From the cell containing the given text, extract its center point as [x, y] coordinate. 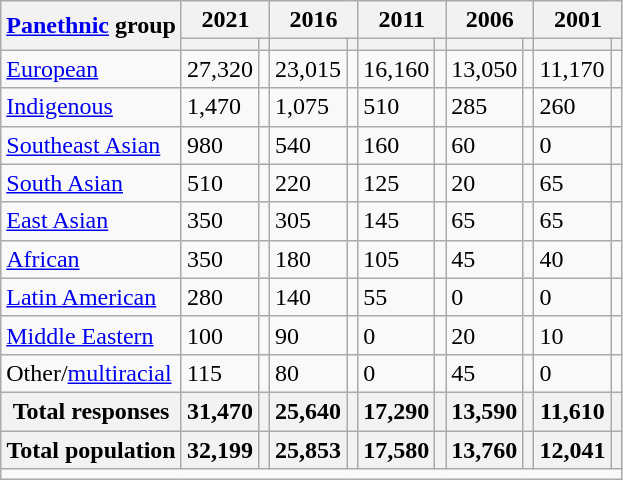
80 [308, 373]
27,320 [220, 69]
140 [308, 297]
23,015 [308, 69]
260 [572, 107]
285 [484, 107]
2016 [314, 20]
African [92, 259]
180 [308, 259]
90 [308, 335]
305 [308, 221]
European [92, 69]
2006 [490, 20]
125 [396, 183]
Total population [92, 449]
South Asian [92, 183]
Middle Eastern [92, 335]
32,199 [220, 449]
Other/multiracial [92, 373]
East Asian [92, 221]
2001 [578, 20]
100 [220, 335]
12,041 [572, 449]
13,760 [484, 449]
160 [396, 145]
2011 [402, 20]
Latin American [92, 297]
540 [308, 145]
13,590 [484, 411]
145 [396, 221]
Southeast Asian [92, 145]
2021 [225, 20]
11,170 [572, 69]
11,610 [572, 411]
17,290 [396, 411]
60 [484, 145]
Total responses [92, 411]
Panethnic group [92, 26]
55 [396, 297]
Indigenous [92, 107]
25,853 [308, 449]
31,470 [220, 411]
1,075 [308, 107]
10 [572, 335]
25,640 [308, 411]
17,580 [396, 449]
105 [396, 259]
16,160 [396, 69]
980 [220, 145]
13,050 [484, 69]
115 [220, 373]
220 [308, 183]
1,470 [220, 107]
280 [220, 297]
40 [572, 259]
